Locate the cell with the specified text and output its [X, Y] center coordinate. 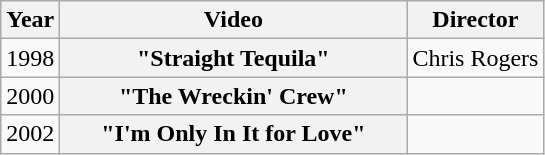
Video [234, 20]
2000 [30, 96]
Director [476, 20]
"The Wreckin' Crew" [234, 96]
1998 [30, 58]
Chris Rogers [476, 58]
Year [30, 20]
2002 [30, 134]
"I'm Only In It for Love" [234, 134]
"Straight Tequila" [234, 58]
